Search for the cell housing the specified text and yield its (x, y) center coordinate. 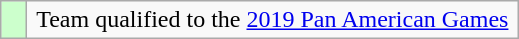
Team qualified to the 2019 Pan American Games (272, 20)
